Capture the cell that displays the provided text and extract its (x, y) central coordinate. 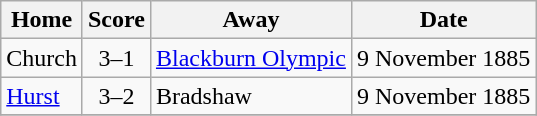
3–1 (116, 58)
Blackburn Olympic (250, 58)
Hurst (42, 96)
Church (42, 58)
Away (250, 20)
Bradshaw (250, 96)
3–2 (116, 96)
Home (42, 20)
Score (116, 20)
Date (443, 20)
